Scan for the cell matching the given text and deliver its [x, y] coordinate at center. 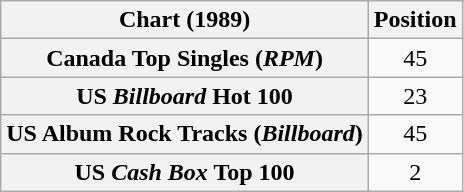
23 [415, 96]
Canada Top Singles (RPM) [185, 58]
US Album Rock Tracks (Billboard) [185, 134]
Chart (1989) [185, 20]
Position [415, 20]
US Cash Box Top 100 [185, 172]
US Billboard Hot 100 [185, 96]
2 [415, 172]
